Output the [x, y] coordinate of the center of the cell containing the given text.  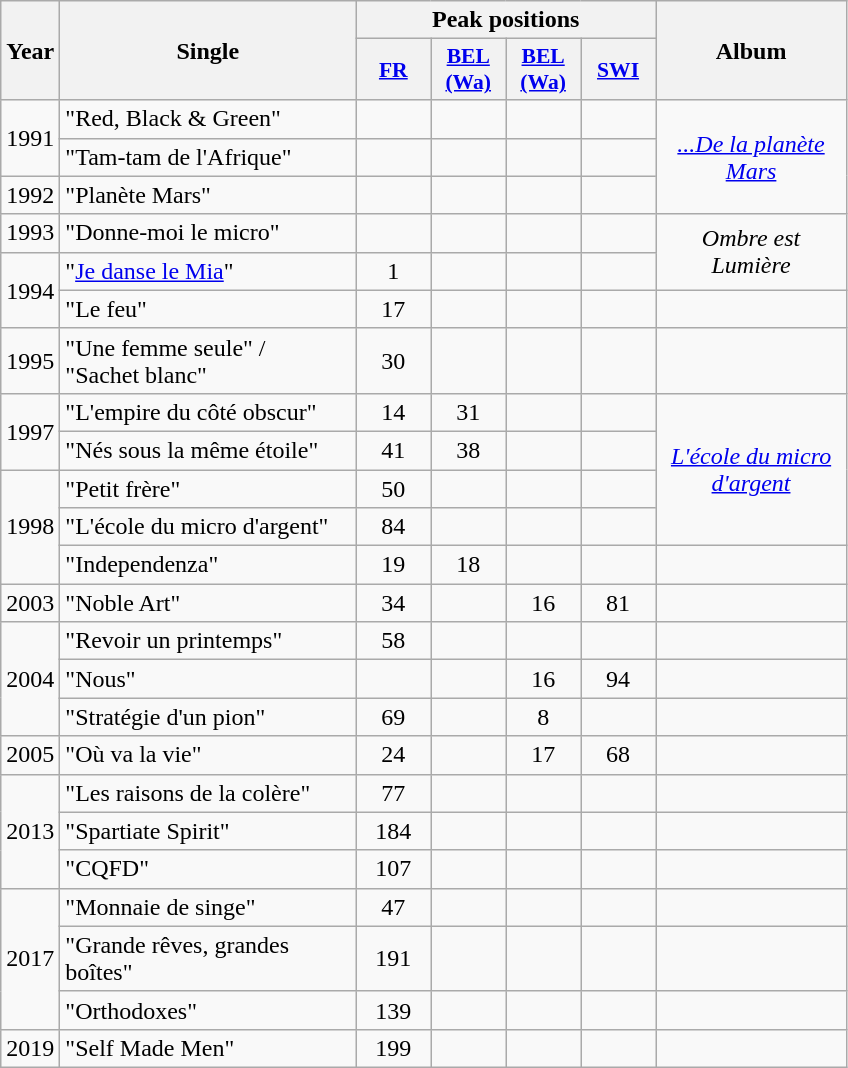
107 [394, 869]
2003 [30, 603]
"Revoir un printemps" [208, 641]
47 [394, 907]
...De la planète Mars [752, 157]
19 [394, 565]
"Spartiate Spirit" [208, 831]
184 [394, 831]
199 [394, 1048]
"Tam-tam de l'Afrique" [208, 157]
2017 [30, 958]
"Planète Mars" [208, 195]
"Red, Black & Green" [208, 119]
1992 [30, 195]
30 [394, 360]
"Stratégie d'un pion" [208, 717]
31 [468, 412]
191 [394, 958]
"L'école du micro d'argent" [208, 527]
38 [468, 450]
41 [394, 450]
"Le feu" [208, 309]
1991 [30, 138]
"L'empire du côté obscur" [208, 412]
2013 [30, 831]
SWI [618, 70]
2019 [30, 1048]
Year [30, 50]
"Où va la vie" [208, 755]
50 [394, 489]
14 [394, 412]
"Monnaie de singe" [208, 907]
Album [752, 50]
1998 [30, 527]
58 [394, 641]
69 [394, 717]
2005 [30, 755]
"Je danse le Mia" [208, 271]
"Une femme seule" / "Sachet blanc" [208, 360]
24 [394, 755]
2004 [30, 679]
"Nous" [208, 679]
"CQFD" [208, 869]
84 [394, 527]
"Nés sous la même étoile" [208, 450]
94 [618, 679]
Ombre est Lumière [752, 252]
77 [394, 793]
Peak positions [506, 20]
"Les raisons de la colère" [208, 793]
FR [394, 70]
8 [544, 717]
1995 [30, 360]
"Donne-moi le micro" [208, 233]
1994 [30, 290]
Single [208, 50]
"Noble Art" [208, 603]
139 [394, 1010]
"Independenza" [208, 565]
34 [394, 603]
1 [394, 271]
"Self Made Men" [208, 1048]
1993 [30, 233]
68 [618, 755]
18 [468, 565]
"Petit frère" [208, 489]
81 [618, 603]
L'école du micro d'argent [752, 469]
"Grande rêves, grandes boîtes" [208, 958]
1997 [30, 431]
"Orthodoxes" [208, 1010]
